Extract the [X, Y] coordinate from the center of the cell holding the provided text.  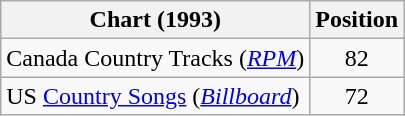
82 [357, 58]
Position [357, 20]
Chart (1993) [156, 20]
US Country Songs (Billboard) [156, 96]
Canada Country Tracks (RPM) [156, 58]
72 [357, 96]
